Capture the cell that displays the provided text and extract its (x, y) central coordinate. 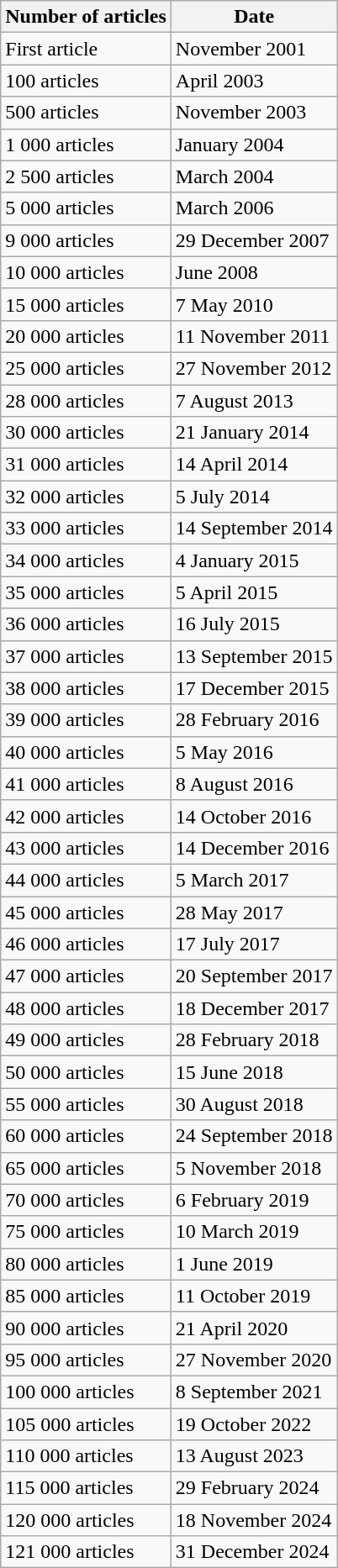
5 March 2017 (254, 880)
85 000 articles (86, 1296)
13 August 2023 (254, 1456)
10 March 2019 (254, 1232)
65 000 articles (86, 1168)
8 August 2016 (254, 784)
47 000 articles (86, 976)
50 000 articles (86, 1072)
121 000 articles (86, 1552)
18 December 2017 (254, 1008)
37 000 articles (86, 656)
105 000 articles (86, 1424)
39 000 articles (86, 720)
49 000 articles (86, 1040)
Number of articles (86, 17)
45 000 articles (86, 912)
November 2003 (254, 113)
1 June 2019 (254, 1264)
November 2001 (254, 49)
29 February 2024 (254, 1488)
120 000 articles (86, 1520)
2 500 articles (86, 176)
95 000 articles (86, 1360)
115 000 articles (86, 1488)
28 February 2018 (254, 1040)
14 October 2016 (254, 816)
46 000 articles (86, 944)
April 2003 (254, 81)
500 articles (86, 113)
80 000 articles (86, 1264)
7 August 2013 (254, 401)
44 000 articles (86, 880)
14 September 2014 (254, 529)
28 May 2017 (254, 912)
11 October 2019 (254, 1296)
90 000 articles (86, 1328)
31 December 2024 (254, 1552)
110 000 articles (86, 1456)
15 000 articles (86, 304)
19 October 2022 (254, 1424)
55 000 articles (86, 1104)
20 September 2017 (254, 976)
11 November 2011 (254, 336)
First article (86, 49)
8 September 2021 (254, 1392)
5 April 2015 (254, 592)
13 September 2015 (254, 656)
60 000 articles (86, 1136)
100 000 articles (86, 1392)
31 000 articles (86, 465)
21 January 2014 (254, 433)
42 000 articles (86, 816)
10 000 articles (86, 272)
28 February 2016 (254, 720)
14 April 2014 (254, 465)
21 April 2020 (254, 1328)
25 000 articles (86, 368)
1 000 articles (86, 145)
6 February 2019 (254, 1200)
70 000 articles (86, 1200)
4 January 2015 (254, 560)
June 2008 (254, 272)
38 000 articles (86, 688)
40 000 articles (86, 752)
36 000 articles (86, 624)
32 000 articles (86, 497)
34 000 articles (86, 560)
28 000 articles (86, 401)
January 2004 (254, 145)
17 December 2015 (254, 688)
20 000 articles (86, 336)
100 articles (86, 81)
41 000 articles (86, 784)
March 2004 (254, 176)
5 000 articles (86, 208)
35 000 articles (86, 592)
5 November 2018 (254, 1168)
5 July 2014 (254, 497)
15 June 2018 (254, 1072)
27 November 2012 (254, 368)
5 May 2016 (254, 752)
75 000 articles (86, 1232)
29 December 2007 (254, 240)
9 000 articles (86, 240)
43 000 articles (86, 848)
18 November 2024 (254, 1520)
48 000 articles (86, 1008)
30 000 articles (86, 433)
27 November 2020 (254, 1360)
14 December 2016 (254, 848)
33 000 articles (86, 529)
17 July 2017 (254, 944)
March 2006 (254, 208)
16 July 2015 (254, 624)
7 May 2010 (254, 304)
Date (254, 17)
24 September 2018 (254, 1136)
30 August 2018 (254, 1104)
